Search for the cell housing the specified text and yield its [X, Y] center coordinate. 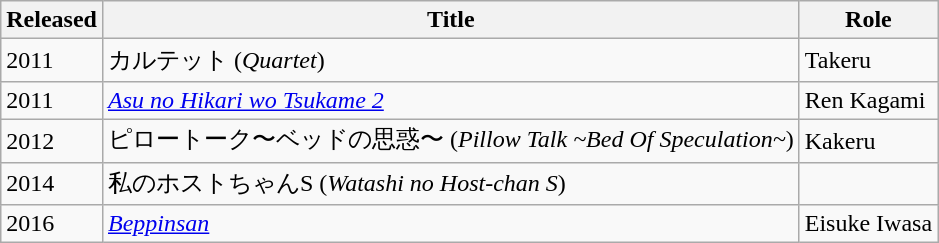
2014 [52, 184]
Beppinsan [450, 224]
Title [450, 20]
2012 [52, 140]
私のホストちゃんS (Watashi no Host-chan S) [450, 184]
Kakeru [868, 140]
Asu no Hikari wo Tsukame 2 [450, 100]
Ren Kagami [868, 100]
Released [52, 20]
ピロートーク〜ベッドの思惑〜 (Pillow Talk ~Bed Of Speculation~) [450, 140]
カルテット (Quartet) [450, 60]
Takeru [868, 60]
Eisuke Iwasa [868, 224]
2016 [52, 224]
Role [868, 20]
